Locate the cell with the specified text and output its [x, y] center coordinate. 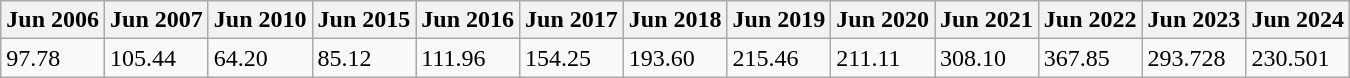
154.25 [572, 58]
Jun 2018 [675, 20]
Jun 2023 [1194, 20]
Jun 2019 [779, 20]
293.728 [1194, 58]
230.501 [1298, 58]
Jun 2007 [157, 20]
Jun 2020 [883, 20]
Jun 2021 [987, 20]
308.10 [987, 58]
215.46 [779, 58]
Jun 2024 [1298, 20]
97.78 [53, 58]
367.85 [1090, 58]
Jun 2022 [1090, 20]
Jun 2010 [260, 20]
Jun 2006 [53, 20]
Jun 2016 [468, 20]
193.60 [675, 58]
105.44 [157, 58]
Jun 2017 [572, 20]
Jun 2015 [364, 20]
111.96 [468, 58]
211.11 [883, 58]
85.12 [364, 58]
64.20 [260, 58]
